Extract the (X, Y) coordinate from the center of the cell holding the provided text.  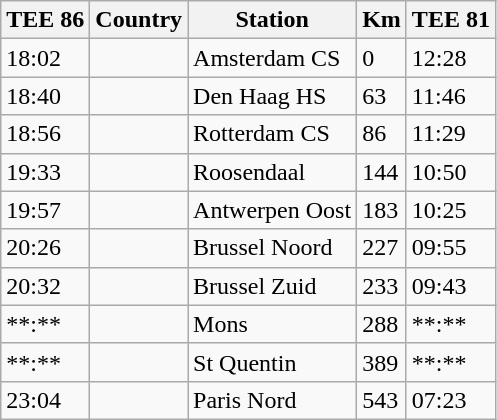
20:26 (46, 248)
18:02 (46, 58)
TEE 81 (450, 20)
Station (272, 20)
Rotterdam CS (272, 134)
10:25 (450, 210)
Km (382, 20)
19:57 (46, 210)
Brussel Noord (272, 248)
288 (382, 324)
11:46 (450, 96)
389 (382, 362)
Country (139, 20)
86 (382, 134)
144 (382, 172)
Roosendaal (272, 172)
19:33 (46, 172)
18:40 (46, 96)
Paris Nord (272, 400)
TEE 86 (46, 20)
Brussel Zuid (272, 286)
183 (382, 210)
227 (382, 248)
20:32 (46, 286)
09:43 (450, 286)
18:56 (46, 134)
23:04 (46, 400)
Amsterdam CS (272, 58)
07:23 (450, 400)
233 (382, 286)
10:50 (450, 172)
11:29 (450, 134)
Den Haag HS (272, 96)
63 (382, 96)
Antwerpen Oost (272, 210)
Mons (272, 324)
12:28 (450, 58)
St Quentin (272, 362)
09:55 (450, 248)
543 (382, 400)
0 (382, 58)
